Capture the cell that displays the provided text and extract its (X, Y) central coordinate. 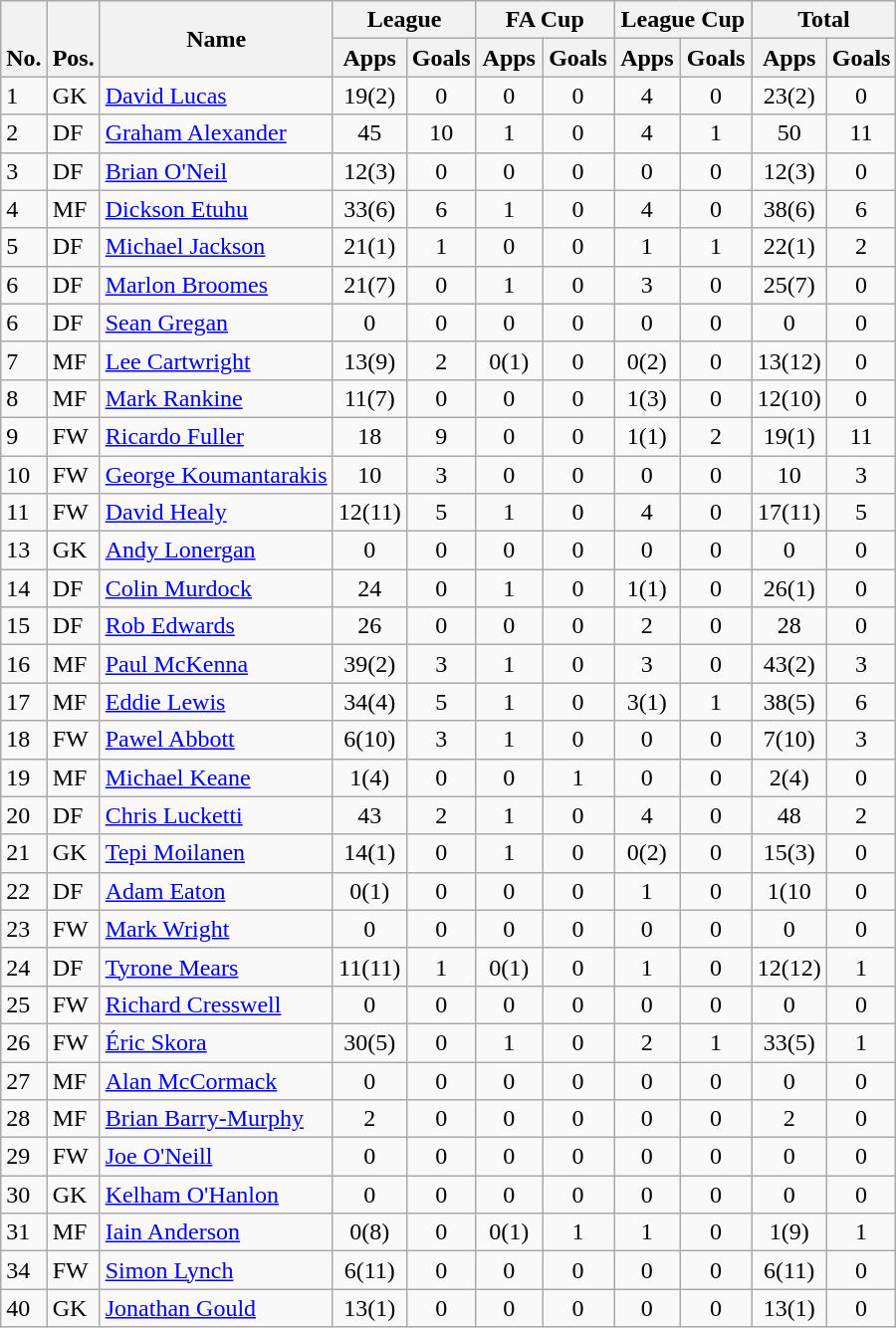
48 (788, 815)
6(10) (369, 740)
33(5) (788, 1042)
George Koumantarakis (216, 475)
15 (24, 626)
Pawel Abbott (216, 740)
Rob Edwards (216, 626)
Tyrone Mears (216, 967)
25(7) (788, 285)
Dickson Etuhu (216, 209)
30 (24, 1195)
21(7) (369, 285)
Brian Barry-Murphy (216, 1119)
43(2) (788, 664)
23 (24, 929)
12(10) (788, 398)
Joe O'Neill (216, 1157)
Mark Rankine (216, 398)
League (404, 20)
38(5) (788, 702)
7 (24, 360)
Total (824, 20)
Eddie Lewis (216, 702)
16 (24, 664)
3(1) (647, 702)
19(2) (369, 96)
Simon Lynch (216, 1270)
12(12) (788, 967)
38(6) (788, 209)
Ricardo Fuller (216, 436)
11(11) (369, 967)
Iain Anderson (216, 1232)
8 (24, 398)
Jonathan Gould (216, 1308)
22(1) (788, 247)
40 (24, 1308)
David Healy (216, 513)
43 (369, 815)
1(10 (788, 891)
Brian O'Neil (216, 171)
1(9) (788, 1232)
14(1) (369, 853)
Name (216, 39)
FA Cup (546, 20)
1(3) (647, 398)
25 (24, 1004)
League Cup (683, 20)
13(12) (788, 360)
27 (24, 1080)
14 (24, 588)
15(3) (788, 853)
39(2) (369, 664)
45 (369, 133)
7(10) (788, 740)
Andy Lonergan (216, 551)
1(4) (369, 777)
No. (24, 39)
20 (24, 815)
Colin Murdock (216, 588)
Paul McKenna (216, 664)
13(9) (369, 360)
Adam Eaton (216, 891)
Alan McCormack (216, 1080)
12(11) (369, 513)
26(1) (788, 588)
Chris Lucketti (216, 815)
Lee Cartwright (216, 360)
21 (24, 853)
33(6) (369, 209)
50 (788, 133)
Sean Gregan (216, 323)
0(8) (369, 1232)
Éric Skora (216, 1042)
34(4) (369, 702)
Marlon Broomes (216, 285)
Kelham O'Hanlon (216, 1195)
Michael Keane (216, 777)
Tepi Moilanen (216, 853)
19(1) (788, 436)
Michael Jackson (216, 247)
Graham Alexander (216, 133)
19 (24, 777)
34 (24, 1270)
21(1) (369, 247)
17 (24, 702)
31 (24, 1232)
23(2) (788, 96)
17(11) (788, 513)
29 (24, 1157)
11(7) (369, 398)
Pos. (74, 39)
30(5) (369, 1042)
David Lucas (216, 96)
2(4) (788, 777)
13 (24, 551)
22 (24, 891)
Mark Wright (216, 929)
Richard Cresswell (216, 1004)
